Output the (X, Y) coordinate of the center of the cell containing the given text.  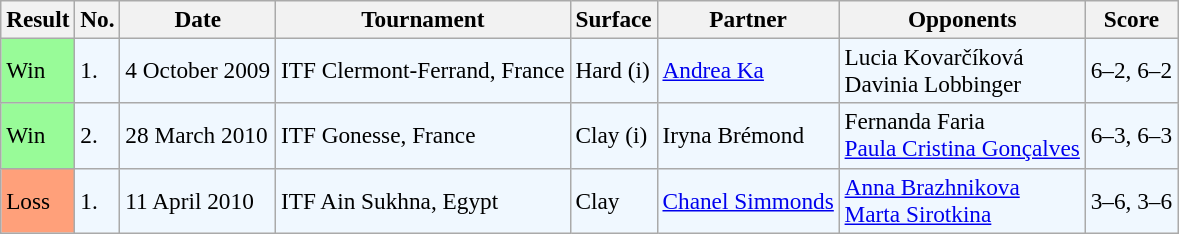
No. (98, 19)
6–2, 6–2 (1131, 70)
2. (98, 136)
28 March 2010 (198, 136)
Surface (614, 19)
Opponents (962, 19)
11 April 2010 (198, 200)
Anna Brazhnikova Marta Sirotkina (962, 200)
Loss (38, 200)
ITF Gonesse, France (424, 136)
Tournament (424, 19)
Result (38, 19)
6–3, 6–3 (1131, 136)
4 October 2009 (198, 70)
Iryna Brémond (748, 136)
Fernanda Faria Paula Cristina Gonçalves (962, 136)
Score (1131, 19)
Clay (i) (614, 136)
ITF Clermont-Ferrand, France (424, 70)
Partner (748, 19)
ITF Ain Sukhna, Egypt (424, 200)
Chanel Simmonds (748, 200)
Hard (i) (614, 70)
Clay (614, 200)
Andrea Ka (748, 70)
3–6, 3–6 (1131, 200)
Date (198, 19)
Lucia Kovarčíková Davinia Lobbinger (962, 70)
